Find where the given text appears and provide that cell's center as [X, Y] coordinate. 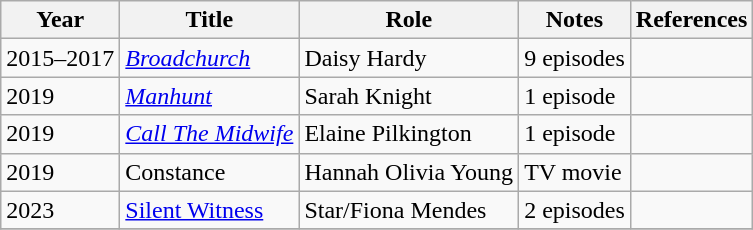
2023 [60, 210]
References [692, 20]
Elaine Pilkington [409, 134]
Silent Witness [210, 210]
9 episodes [575, 58]
Sarah Knight [409, 96]
2015–2017 [60, 58]
Title [210, 20]
Year [60, 20]
Role [409, 20]
2 episodes [575, 210]
Notes [575, 20]
Star/Fiona Mendes [409, 210]
Manhunt [210, 96]
TV movie [575, 172]
Hannah Olivia Young [409, 172]
Call The Midwife [210, 134]
Constance [210, 172]
Broadchurch [210, 58]
Daisy Hardy [409, 58]
